Scan for the cell matching the given text and deliver its (x, y) coordinate at center. 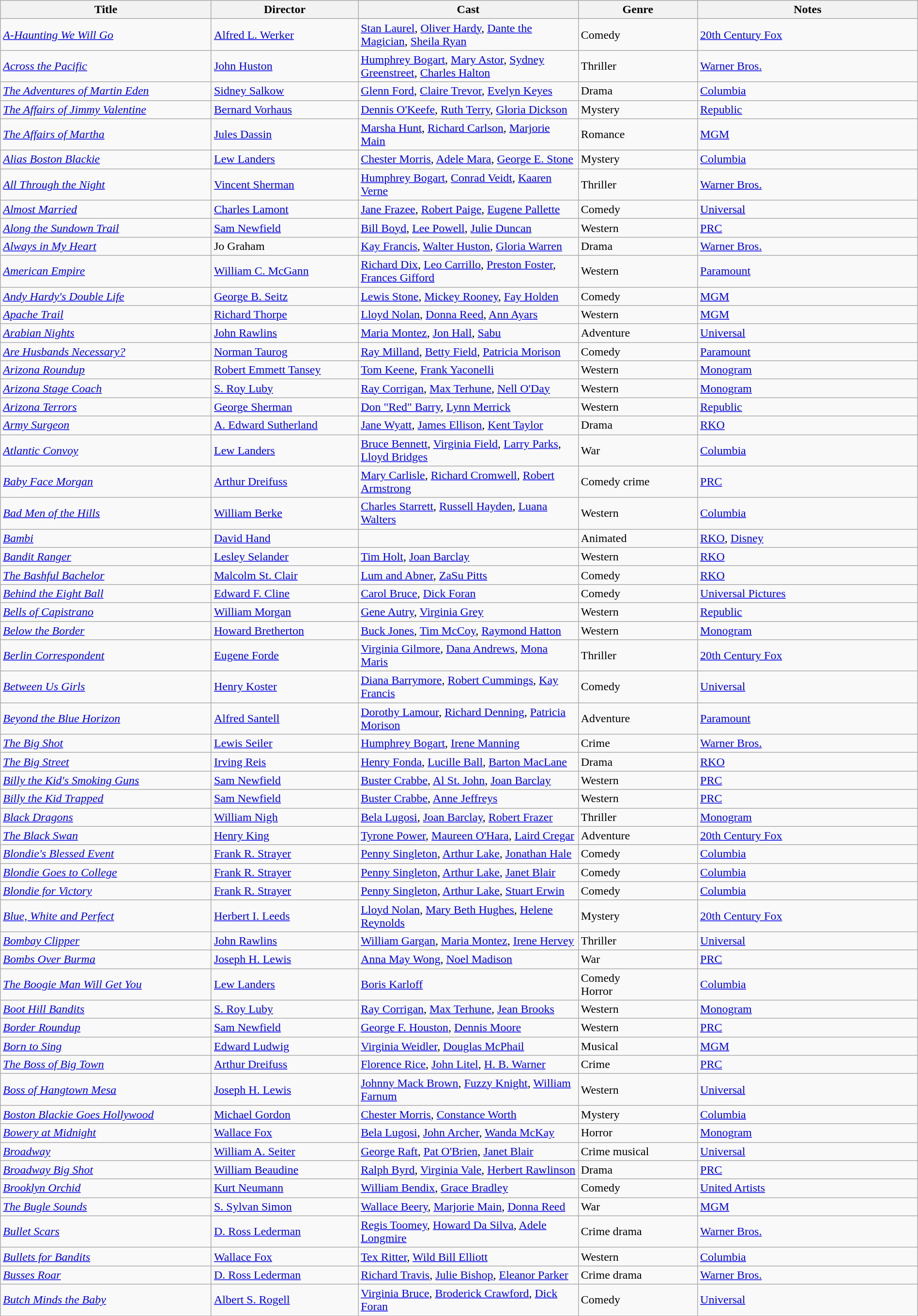
A. Edward Sutherland (285, 425)
Richard Travis, Julie Bishop, Eleanor Parker (469, 1275)
Norman Taurog (285, 352)
Alfred L. Werker (285, 35)
Ray Milland, Betty Field, Patricia Morison (469, 352)
Always in My Heart (106, 246)
Bambi (106, 538)
Tyrone Power, Maureen O'Hara, Laird Cregar (469, 836)
Army Surgeon (106, 425)
Title (106, 10)
Are Husbands Necessary? (106, 352)
Penny Singleton, Arthur Lake, Jonathan Hale (469, 854)
Andy Hardy's Double Life (106, 296)
Arabian Nights (106, 333)
Gene Autry, Virginia Grey (469, 612)
Glenn Ford, Claire Trevor, Evelyn Keyes (469, 91)
Bombs Over Burma (106, 959)
S. Sylvan Simon (285, 1207)
Marsha Hunt, Richard Carlson, Marjorie Main (469, 135)
William A. Seiter (285, 1151)
Bombay Clipper (106, 941)
George B. Seitz (285, 296)
Ray Corrigan, Max Terhune, Nell O'Day (469, 388)
Arizona Stage Coach (106, 388)
Jane Frazee, Robert Paige, Eugene Pallette (469, 209)
The Affairs of Martha (106, 135)
Boss of Hangtown Mesa (106, 1090)
The Boss of Big Town (106, 1065)
Bowery at Midnight (106, 1133)
Jane Wyatt, James Ellison, Kent Taylor (469, 425)
George Raft, Pat O'Brien, Janet Blair (469, 1151)
Arizona Terrors (106, 407)
Buster Crabbe, Anne Jeffreys (469, 799)
RKO, Disney (808, 538)
Henry Fonda, Lucille Ball, Barton MacLane (469, 762)
Boston Blackie Goes Hollywood (106, 1115)
Boot Hill Bandits (106, 1009)
Buster Crabbe, Al St. John, Joan Barclay (469, 780)
Between Us Girls (106, 687)
Dennis O'Keefe, Ruth Terry, Gloria Dickson (469, 109)
Humphrey Bogart, Mary Astor, Sydney Greenstreet, Charles Halton (469, 66)
Born to Sing (106, 1046)
Below the Border (106, 630)
Blondie's Blessed Event (106, 854)
Across the Pacific (106, 66)
Bruce Bennett, Virginia Field, Larry Parks, Lloyd Bridges (469, 450)
Musical (638, 1046)
Richard Dix, Leo Carrillo, Preston Foster, Frances Gifford (469, 271)
Tim Holt, Joan Barclay (469, 557)
Humphrey Bogart, Irene Manning (469, 743)
Stan Laurel, Oliver Hardy, Dante the Magician, Sheila Ryan (469, 35)
Buck Jones, Tim McCoy, Raymond Hatton (469, 630)
Edward F. Cline (285, 593)
William Gargan, Maria Montez, Irene Hervey (469, 941)
Border Roundup (106, 1028)
Black Dragons (106, 817)
Diana Barrymore, Robert Cummings, Kay Francis (469, 687)
The Boogie Man Will Get You (106, 984)
Florence Rice, John Litel, H. B. Warner (469, 1065)
Robert Emmett Tansey (285, 370)
Butch Minds the Baby (106, 1300)
Universal Pictures (808, 593)
The Bashful Bachelor (106, 575)
Tex Ritter, Wild Bill Elliott (469, 1256)
Dorothy Lamour, Richard Denning, Patricia Morison (469, 719)
William Berke (285, 513)
Berlin Correspondent (106, 656)
American Empire (106, 271)
Lloyd Nolan, Donna Reed, Ann Ayars (469, 315)
Billy the Kid Trapped (106, 799)
Chester Morris, Constance Worth (469, 1115)
Animated (638, 538)
Herbert I. Leeds (285, 915)
Lewis Seiler (285, 743)
United Artists (808, 1188)
Edward Ludwig (285, 1046)
Henry King (285, 836)
Lum and Abner, ZaSu Pitts (469, 575)
David Hand (285, 538)
Broadway (106, 1151)
Bad Men of the Hills (106, 513)
Apache Trail (106, 315)
Chester Morris, Adele Mara, George E. Stone (469, 159)
The Big Shot (106, 743)
Beyond the Blue Horizon (106, 719)
The Bugle Sounds (106, 1207)
Malcolm St. Clair (285, 575)
Genre (638, 10)
Bernard Vorhaus (285, 109)
Mary Carlisle, Richard Cromwell, Robert Armstrong (469, 481)
Bill Boyd, Lee Powell, Julie Duncan (469, 228)
Horror (638, 1133)
The Black Swan (106, 836)
William Bendix, Grace Bradley (469, 1188)
Virginia Gilmore, Dana Andrews, Mona Maris (469, 656)
Busses Roar (106, 1275)
Ralph Byrd, Virginia Vale, Herbert Rawlinson (469, 1170)
Jo Graham (285, 246)
Billy the Kid's Smoking Guns (106, 780)
Alias Boston Blackie (106, 159)
Charles Lamont (285, 209)
Henry Koster (285, 687)
Kay Francis, Walter Huston, Gloria Warren (469, 246)
Atlantic Convoy (106, 450)
Michael Gordon (285, 1115)
Behind the Eight Ball (106, 593)
Humphrey Bogart, Conrad Veidt, Kaaren Verne (469, 184)
ComedyHorror (638, 984)
Wallace Beery, Marjorie Main, Donna Reed (469, 1207)
Don "Red" Barry, Lynn Merrick (469, 407)
Arizona Roundup (106, 370)
Penny Singleton, Arthur Lake, Janet Blair (469, 872)
William Morgan (285, 612)
Bullets for Bandits (106, 1256)
Boris Karloff (469, 984)
Johnny Mack Brown, Fuzzy Knight, William Farnum (469, 1090)
A-Haunting We Will Go (106, 35)
Regis Toomey, Howard Da Silva, Adele Longmire (469, 1231)
Lloyd Nolan, Mary Beth Hughes, Helene Reynolds (469, 915)
Maria Montez, Jon Hall, Sabu (469, 333)
Eugene Forde (285, 656)
Blondie for Victory (106, 891)
Penny Singleton, Arthur Lake, Stuart Erwin (469, 891)
Bela Lugosi, John Archer, Wanda McKay (469, 1133)
Director (285, 10)
Irving Reis (285, 762)
Notes (808, 10)
Bandit Ranger (106, 557)
Cast (469, 10)
Romance (638, 135)
Crime musical (638, 1151)
Charles Starrett, Russell Hayden, Luana Walters (469, 513)
Lesley Selander (285, 557)
Howard Bretherton (285, 630)
The Adventures of Martin Eden (106, 91)
Brooklyn Orchid (106, 1188)
William Beaudine (285, 1170)
Almost Married (106, 209)
William C. McGann (285, 271)
Lewis Stone, Mickey Rooney, Fay Holden (469, 296)
Tom Keene, Frank Yaconelli (469, 370)
Broadway Big Shot (106, 1170)
Baby Face Morgan (106, 481)
Vincent Sherman (285, 184)
John Huston (285, 66)
George Sherman (285, 407)
Alfred Santell (285, 719)
Blue, White and Perfect (106, 915)
The Affairs of Jimmy Valentine (106, 109)
Sidney Salkow (285, 91)
The Big Street (106, 762)
Ray Corrigan, Max Terhune, Jean Brooks (469, 1009)
Bela Lugosi, Joan Barclay, Robert Frazer (469, 817)
Along the Sundown Trail (106, 228)
Bullet Scars (106, 1231)
Blondie Goes to College (106, 872)
Albert S. Rogell (285, 1300)
Virginia Bruce, Broderick Crawford, Dick Foran (469, 1300)
Carol Bruce, Dick Foran (469, 593)
Comedy crime (638, 481)
Anna May Wong, Noel Madison (469, 959)
Richard Thorpe (285, 315)
Jules Dassin (285, 135)
Kurt Neumann (285, 1188)
George F. Houston, Dennis Moore (469, 1028)
All Through the Night (106, 184)
Virginia Weidler, Douglas McPhail (469, 1046)
Bells of Capistrano (106, 612)
William Nigh (285, 817)
